For the text-containing cell, return its midpoint in [X, Y] coordinate format. 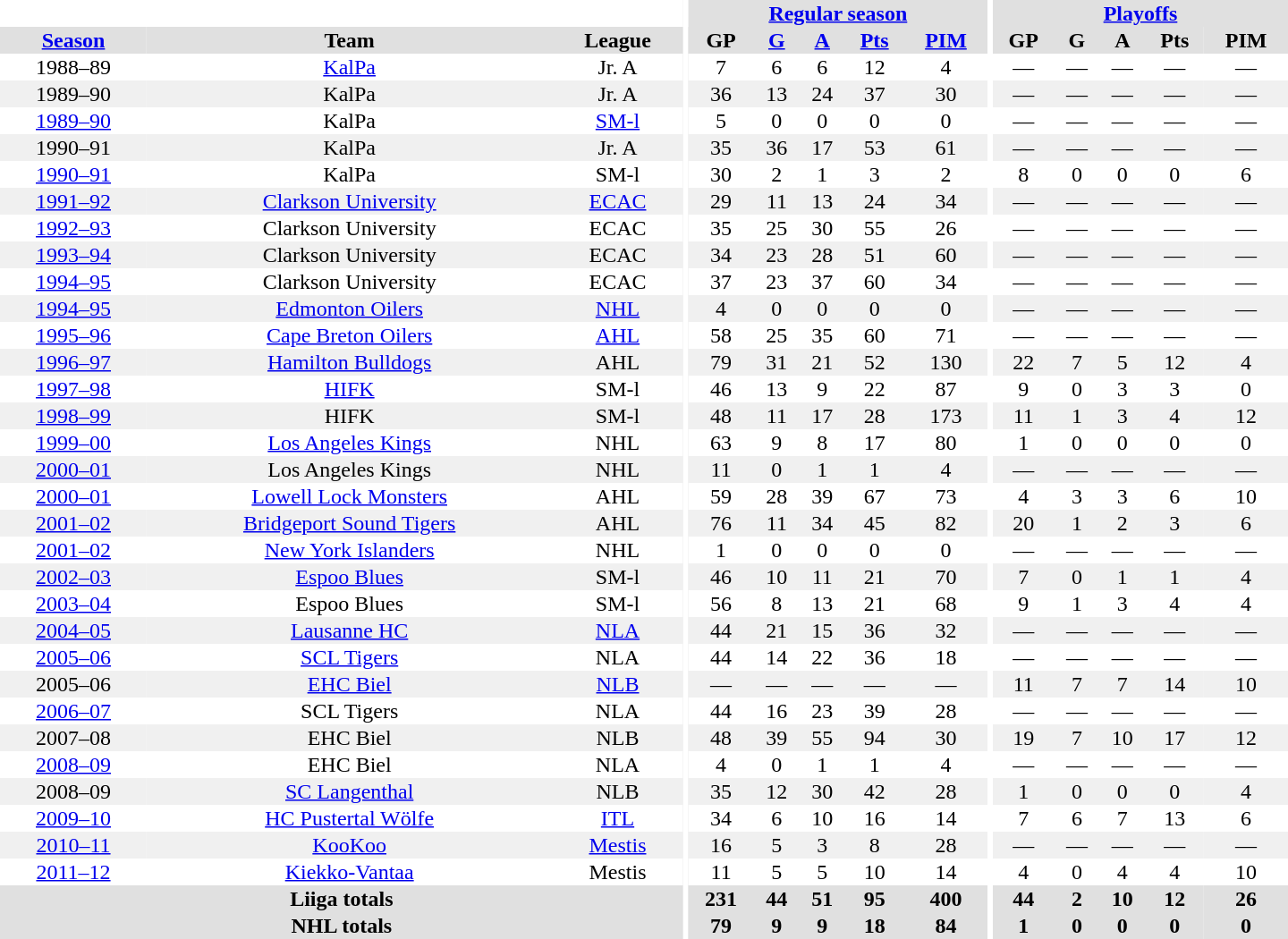
56 [721, 604]
2007–08 [73, 738]
80 [946, 443]
Bridgeport Sound Tigers [349, 523]
Season [73, 40]
73 [946, 496]
2009–10 [73, 818]
NHL totals [342, 926]
53 [875, 148]
231 [721, 899]
67 [875, 496]
1988–89 [73, 67]
1998–99 [73, 416]
Team [349, 40]
2006–07 [73, 711]
New York Islanders [349, 550]
61 [946, 148]
Lausanne HC [349, 630]
1993–94 [73, 255]
32 [946, 630]
Edmonton Oilers [349, 309]
1991–92 [73, 201]
SC Langenthal [349, 791]
KooKoo [349, 845]
82 [946, 523]
95 [875, 899]
15 [823, 630]
Hamilton Bulldogs [349, 362]
1992–93 [73, 228]
45 [875, 523]
2011–12 [73, 872]
173 [946, 416]
2004–05 [73, 630]
20 [1023, 523]
1999–00 [73, 443]
63 [721, 443]
400 [946, 899]
HC Pustertal Wölfe [349, 818]
Cape Breton Oilers [349, 335]
58 [721, 335]
130 [946, 362]
59 [721, 496]
1995–96 [73, 335]
Regular season [837, 13]
94 [875, 738]
87 [946, 389]
31 [776, 362]
52 [875, 362]
70 [946, 577]
2002–03 [73, 577]
ITL [617, 818]
Liiga totals [342, 899]
29 [721, 201]
1997–98 [73, 389]
84 [946, 926]
League [617, 40]
Lowell Lock Monsters [349, 496]
2010–11 [73, 845]
2003–04 [73, 604]
42 [875, 791]
71 [946, 335]
68 [946, 604]
Kiekko-Vantaa [349, 872]
Playoffs [1140, 13]
19 [1023, 738]
76 [721, 523]
1996–97 [73, 362]
